Determine the (x, y) coordinate at the center of the cell enclosing the given text.  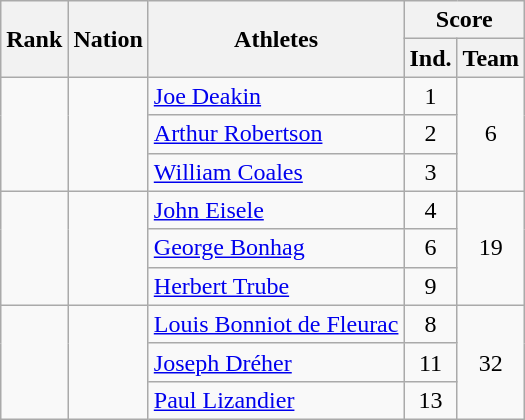
William Coales (276, 172)
11 (430, 362)
9 (430, 286)
13 (430, 400)
Herbert Trube (276, 286)
John Eisele (276, 210)
8 (430, 324)
2 (430, 134)
Athletes (276, 39)
George Bonhag (276, 248)
Rank (34, 39)
Arthur Robertson (276, 134)
Paul Lizandier (276, 400)
1 (430, 96)
32 (491, 362)
Joseph Dréher (276, 362)
19 (491, 248)
Ind. (430, 58)
4 (430, 210)
Louis Bonniot de Fleurac (276, 324)
Nation (108, 39)
Score (464, 20)
3 (430, 172)
Joe Deakin (276, 96)
Team (491, 58)
